Extract the (X, Y) coordinate from the center of the cell holding the provided text.  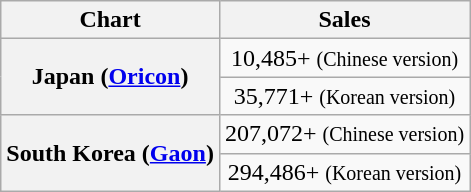
Sales (344, 20)
294,486+ (Korean version) (344, 172)
South Korea (Gaon) (110, 153)
10,485+ (Chinese version) (344, 58)
Chart (110, 20)
Japan (Oricon) (110, 77)
207,072+ (Chinese version) (344, 134)
35,771+ (Korean version) (344, 96)
